For the text-containing cell, return its midpoint in (X, Y) coordinate format. 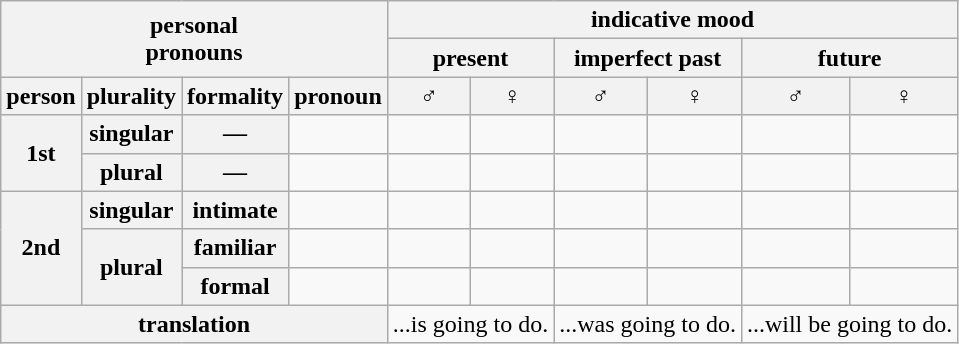
indicative mood (672, 20)
translation (194, 324)
intimate (236, 210)
personalpronouns (194, 39)
person (41, 96)
...is going to do. (470, 324)
plurality (131, 96)
imperfect past (648, 58)
...will be going to do. (849, 324)
...was going to do. (648, 324)
future (849, 58)
2nd (41, 248)
1st (41, 153)
present (470, 58)
pronoun (338, 96)
formal (236, 286)
familiar (236, 248)
formality (236, 96)
